Capture the cell that displays the provided text and extract its (x, y) central coordinate. 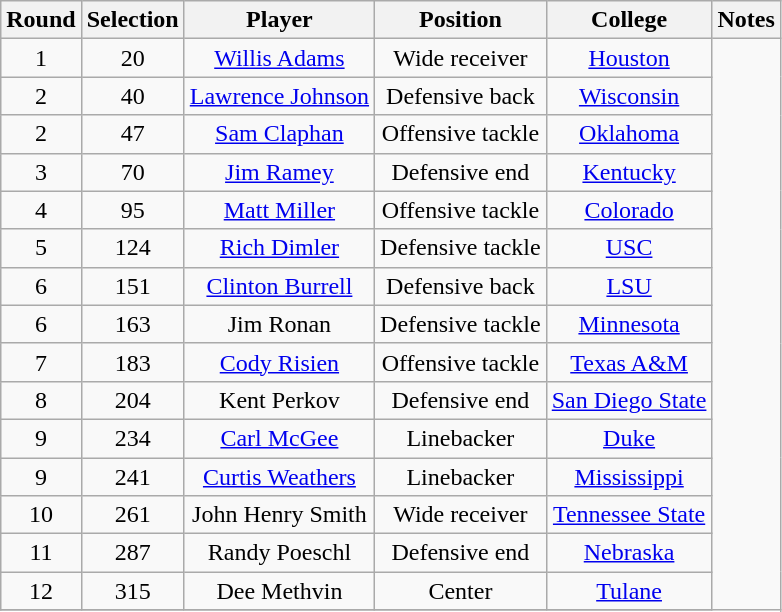
Colorado (629, 210)
Oklahoma (629, 134)
3 (41, 172)
Jim Ramey (279, 172)
Nebraska (629, 553)
204 (132, 400)
Jim Ronan (279, 324)
Selection (132, 20)
Carl McGee (279, 438)
Tulane (629, 591)
47 (132, 134)
1 (41, 58)
Duke (629, 438)
Matt Miller (279, 210)
Randy Poeschl (279, 553)
10 (41, 515)
Kent Perkov (279, 400)
Wisconsin (629, 96)
Sam Claphan (279, 134)
Lawrence Johnson (279, 96)
287 (132, 553)
Tennessee State (629, 515)
Round (41, 20)
261 (132, 515)
Position (461, 20)
95 (132, 210)
Kentucky (629, 172)
4 (41, 210)
Cody Risien (279, 362)
USC (629, 248)
241 (132, 477)
Clinton Burrell (279, 286)
Player (279, 20)
Willis Adams (279, 58)
Dee Methvin (279, 591)
124 (132, 248)
Notes (746, 20)
Center (461, 591)
7 (41, 362)
Houston (629, 58)
San Diego State (629, 400)
Minnesota (629, 324)
LSU (629, 286)
315 (132, 591)
183 (132, 362)
20 (132, 58)
Curtis Weathers (279, 477)
Mississippi (629, 477)
11 (41, 553)
12 (41, 591)
151 (132, 286)
5 (41, 248)
70 (132, 172)
234 (132, 438)
Rich Dimler (279, 248)
Texas A&M (629, 362)
163 (132, 324)
8 (41, 400)
40 (132, 96)
John Henry Smith (279, 515)
College (629, 20)
